Scan for the cell matching the given text and deliver its [X, Y] coordinate at center. 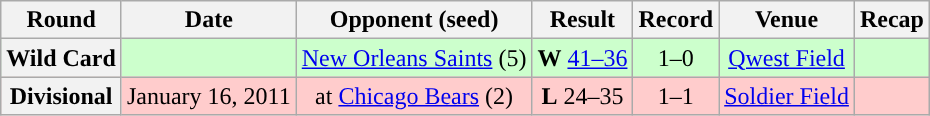
Result [582, 20]
W 41–36 [582, 58]
Record [676, 20]
Qwest Field [787, 58]
Soldier Field [787, 96]
L 24–35 [582, 96]
Venue [787, 20]
Opponent (seed) [414, 20]
1–0 [676, 58]
New Orleans Saints (5) [414, 58]
Recap [892, 20]
1–1 [676, 96]
Wild Card [62, 58]
at Chicago Bears (2) [414, 96]
January 16, 2011 [208, 96]
Date [208, 20]
Round [62, 20]
Divisional [62, 96]
